Return the [x, y] coordinate for the center point of the cell that contains the specified text.  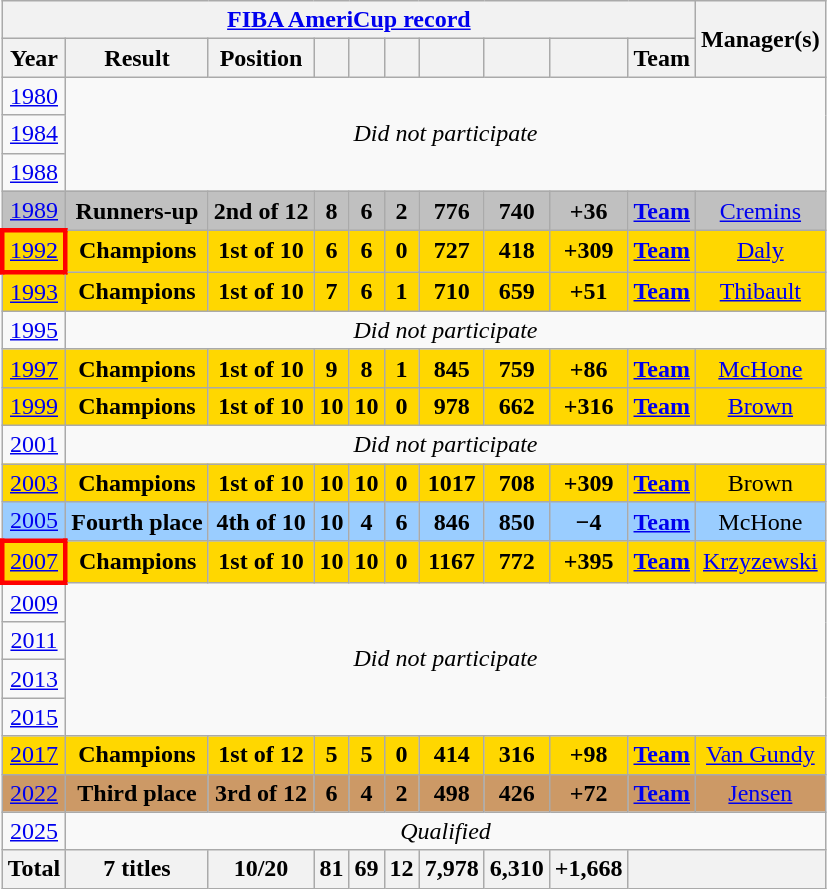
2011 [34, 641]
Manager(s) [761, 39]
Result [137, 58]
1st of 12 [261, 755]
Cremins [761, 211]
662 [516, 406]
2009 [34, 602]
759 [516, 368]
846 [452, 522]
2nd of 12 [261, 211]
1997 [34, 368]
4th of 10 [261, 522]
727 [452, 252]
+86 [588, 368]
FIBA AmeriCup record [348, 20]
1167 [452, 562]
316 [516, 755]
81 [332, 869]
978 [452, 406]
1992 [34, 252]
2013 [34, 679]
10/20 [261, 869]
2003 [34, 483]
1984 [34, 134]
+36 [588, 211]
2007 [34, 562]
7 titles [137, 869]
845 [452, 368]
498 [452, 793]
Third place [137, 793]
414 [452, 755]
+395 [588, 562]
Position [261, 58]
2022 [34, 793]
850 [516, 522]
7 [332, 292]
Daly [761, 252]
−4 [588, 522]
3rd of 12 [261, 793]
+316 [588, 406]
2005 [34, 522]
426 [516, 793]
418 [516, 252]
Total [34, 869]
+72 [588, 793]
1017 [452, 483]
+98 [588, 755]
1980 [34, 96]
Fourth place [137, 522]
2015 [34, 717]
1995 [34, 330]
740 [516, 211]
710 [452, 292]
2001 [34, 444]
776 [452, 211]
2017 [34, 755]
Thibault [761, 292]
1989 [34, 211]
1999 [34, 406]
9 [332, 368]
1993 [34, 292]
69 [366, 869]
7,978 [452, 869]
772 [516, 562]
Year [34, 58]
Jensen [761, 793]
2025 [34, 831]
+1,668 [588, 869]
+51 [588, 292]
Van Gundy [761, 755]
659 [516, 292]
1988 [34, 172]
708 [516, 483]
Qualified [446, 831]
6,310 [516, 869]
Runners-up [137, 211]
12 [402, 869]
Krzyzewski [761, 562]
